Locate the cell with the specified text and output its (X, Y) center coordinate. 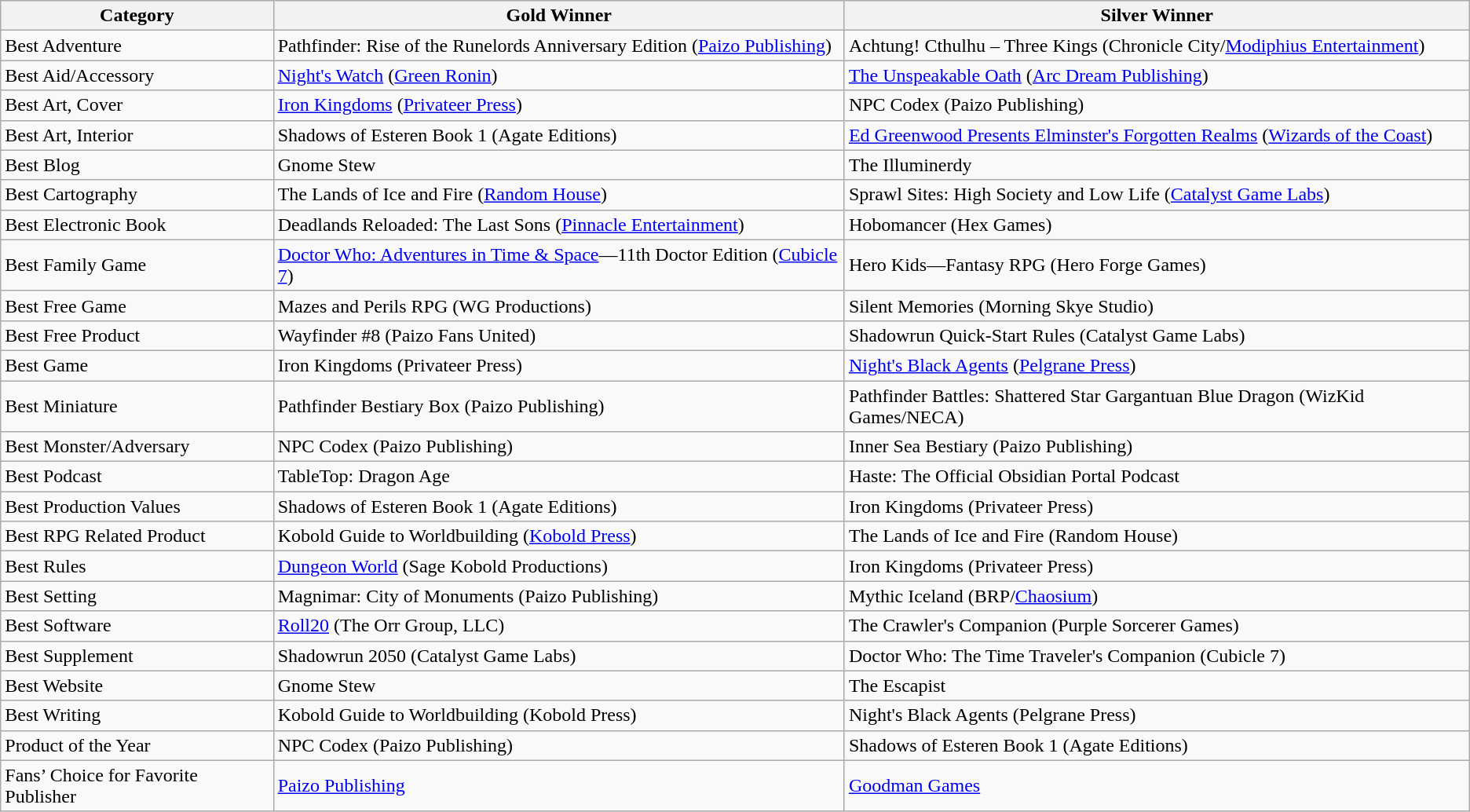
Dungeon World (Sage Kobold Productions) (559, 566)
Best Setting (137, 596)
Silent Memories (Morning Skye Studio) (1157, 305)
Best RPG Related Product (137, 536)
Shadowrun 2050 (Catalyst Game Labs) (559, 656)
Best Art, Interior (137, 135)
Best Family Game (137, 265)
Best Rules (137, 566)
The Unspeakable Oath (Arc Dream Publishing) (1157, 75)
Best Podcast (137, 477)
Hobomancer (Hex Games) (1157, 225)
TableTop: Dragon Age (559, 477)
Best Game (137, 365)
Sprawl Sites: High Society and Low Life (Catalyst Game Labs) (1157, 195)
Best Miniature (137, 405)
Best Aid/Accessory (137, 75)
Best Software (137, 626)
Pathfinder Bestiary Box (Paizo Publishing) (559, 405)
Shadowrun Quick-Start Rules (Catalyst Game Labs) (1157, 335)
Best Adventure (137, 46)
Paizo Publishing (559, 785)
Best Writing (137, 715)
Pathfinder Battles: Shattered Star Gargantuan Blue Dragon (WizKid Games/NECA) (1157, 405)
Silver Winner (1157, 16)
Mythic Iceland (BRP/Chaosium) (1157, 596)
Gold Winner (559, 16)
Mazes and Perils RPG (WG Productions) (559, 305)
Best Supplement (137, 656)
Best Blog (137, 165)
Pathfinder: Rise of the Runelords Anniversary Edition (Paizo Publishing) (559, 46)
Best Art, Cover (137, 105)
The Escapist (1157, 686)
Best Free Game (137, 305)
The Illuminerdy (1157, 165)
Deadlands Reloaded: The Last Sons (Pinnacle Entertainment) (559, 225)
The Crawler's Companion (Purple Sorcerer Games) (1157, 626)
Goodman Games (1157, 785)
Best Monster/Adversary (137, 447)
Best Cartography (137, 195)
Product of the Year (137, 745)
Hero Kids—Fantasy RPG (Hero Forge Games) (1157, 265)
Best Website (137, 686)
Magnimar: City of Monuments (Paizo Publishing) (559, 596)
Best Electronic Book (137, 225)
Best Production Values (137, 507)
Fans’ Choice for Favorite Publisher (137, 785)
Achtung! Cthulhu – Three Kings (Chronicle City/Modiphius Entertainment) (1157, 46)
Haste: The Official Obsidian Portal Podcast (1157, 477)
Doctor Who: The Time Traveler's Companion (Cubicle 7) (1157, 656)
Best Free Product (137, 335)
Ed Greenwood Presents Elminster's Forgotten Realms (Wizards of the Coast) (1157, 135)
Night's Watch (Green Ronin) (559, 75)
Roll20 (The Orr Group, LLC) (559, 626)
Wayfinder #8 (Paizo Fans United) (559, 335)
Inner Sea Bestiary (Paizo Publishing) (1157, 447)
Doctor Who: Adventures in Time & Space—11th Doctor Edition (Cubicle 7) (559, 265)
Category (137, 16)
